Identify which cell holds the provided text, then report its (x, y) central coordinate. 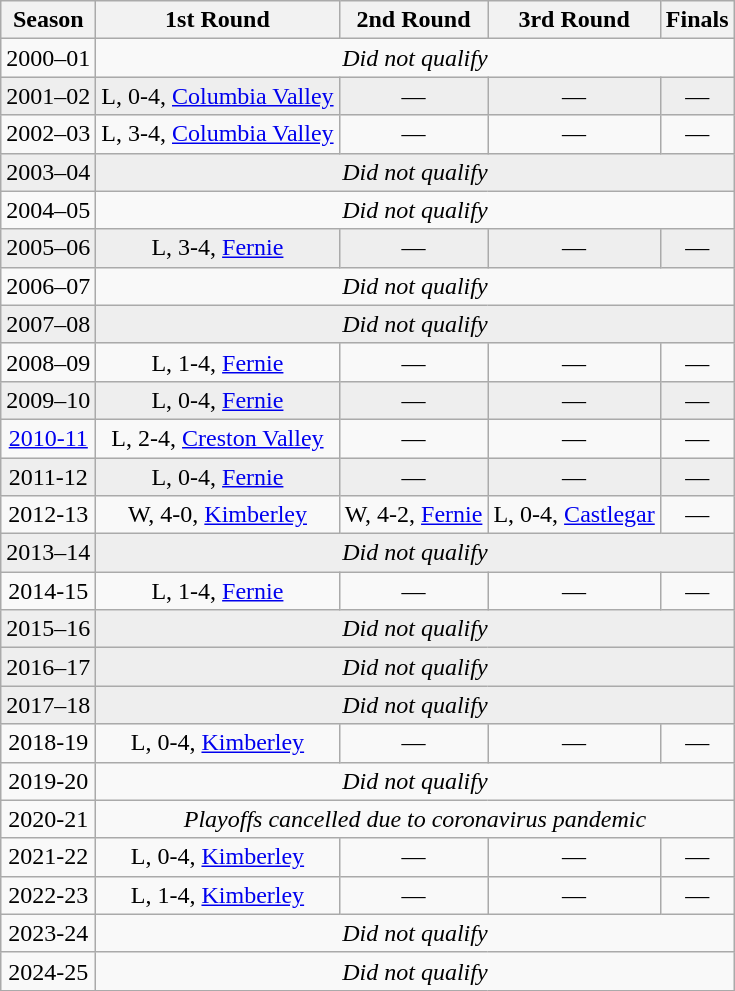
2003–04 (48, 172)
Season (48, 20)
2013–14 (48, 553)
2011-12 (48, 477)
2022-23 (48, 895)
L, 0-4, Castlegar (574, 515)
2006–07 (48, 286)
L, 3-4, Fernie (218, 248)
2nd Round (414, 20)
2000–01 (48, 58)
3rd Round (574, 20)
2020-21 (48, 819)
2009–10 (48, 400)
Playoffs cancelled due to coronavirus pandemic (415, 819)
L, 0-4, Columbia Valley (218, 96)
2015–16 (48, 629)
2008–09 (48, 362)
2018-19 (48, 743)
2004–05 (48, 210)
2016–17 (48, 667)
2017–18 (48, 705)
2021-22 (48, 857)
L, 3-4, Columbia Valley (218, 134)
W, 4-0, Kimberley (218, 515)
W, 4-2, Fernie (414, 515)
2010-11 (48, 438)
2005–06 (48, 248)
L, 1-4, Kimberley (218, 895)
2002–03 (48, 134)
2007–08 (48, 324)
2001–02 (48, 96)
2024-25 (48, 971)
2019-20 (48, 781)
2014-15 (48, 591)
2023-24 (48, 933)
2012-13 (48, 515)
1st Round (218, 20)
L, 2-4, Creston Valley (218, 438)
Finals (697, 20)
